Provide the (X, Y) coordinate of the cell's center where the given text is located.  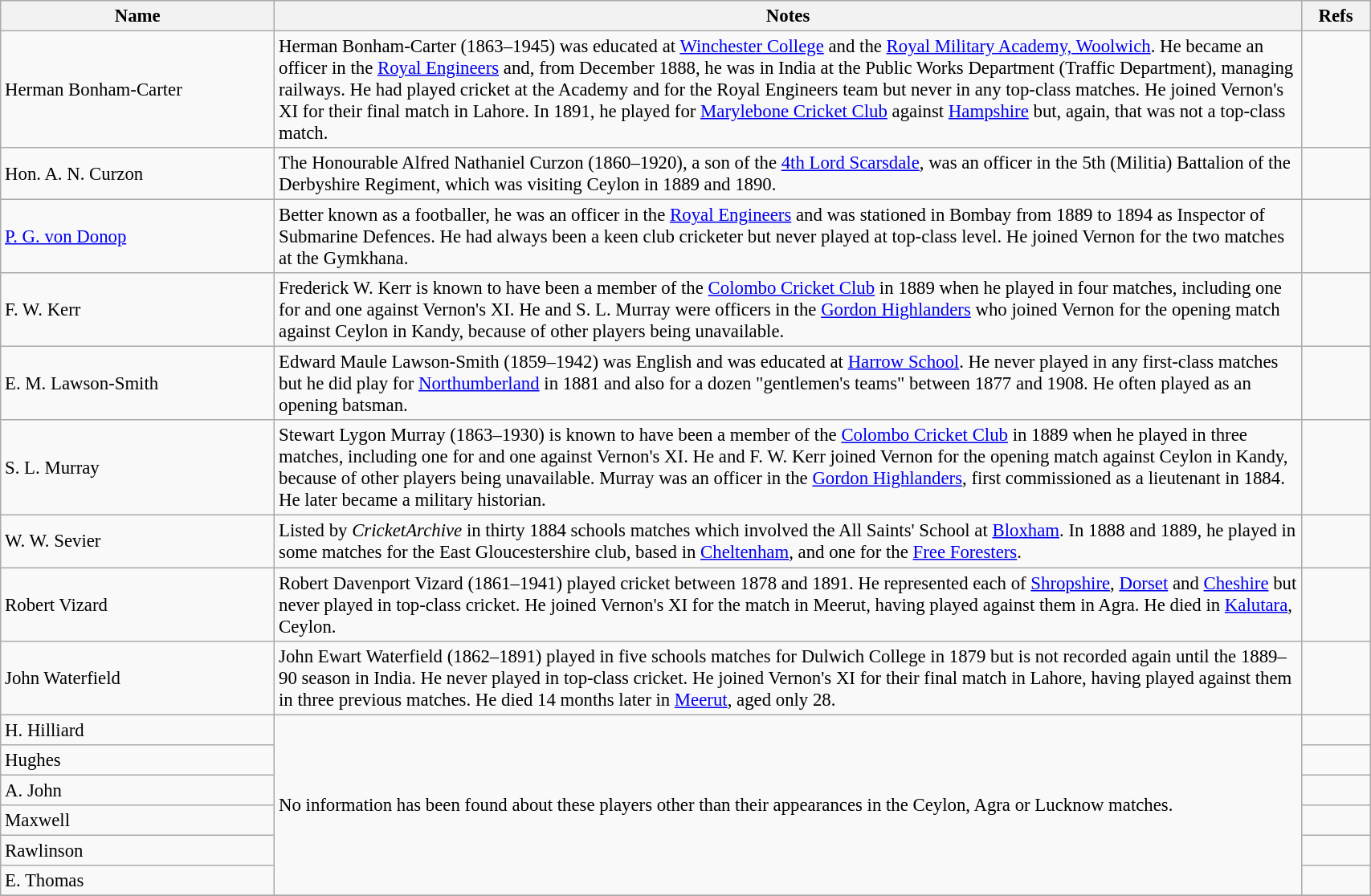
No information has been found about these players other than their appearances in the Ceylon, Agra or Lucknow matches. (789, 805)
Herman Bonham-Carter (138, 90)
F. W. Kerr (138, 310)
Hon. A. N. Curzon (138, 173)
A. John (138, 790)
S. L. Murray (138, 469)
Hughes (138, 760)
Rawlinson (138, 850)
H. Hilliard (138, 730)
E. M. Lawson-Smith (138, 384)
John Waterfield (138, 678)
Name (138, 16)
P. G. von Donop (138, 237)
W. W. Sevier (138, 541)
Robert Vizard (138, 605)
Refs (1335, 16)
E. Thomas (138, 881)
Maxwell (138, 821)
Notes (789, 16)
